Determine the [X, Y] coordinate at the center of the cell enclosing the given text.  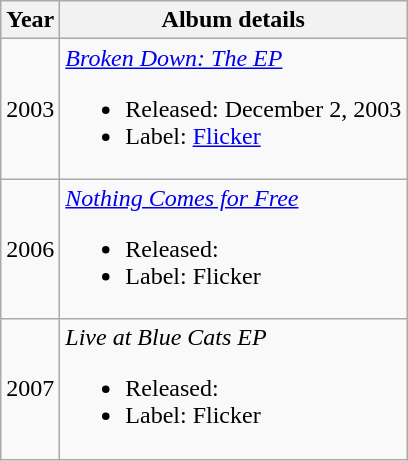
2003 [30, 109]
Broken Down: The EPReleased: December 2, 2003Label: Flicker [234, 109]
Album details [234, 20]
2006 [30, 249]
2007 [30, 389]
Live at Blue Cats EPReleased:Label: Flicker [234, 389]
Year [30, 20]
Nothing Comes for FreeReleased:Label: Flicker [234, 249]
